Output the (X, Y) coordinate of the center of the cell containing the given text.  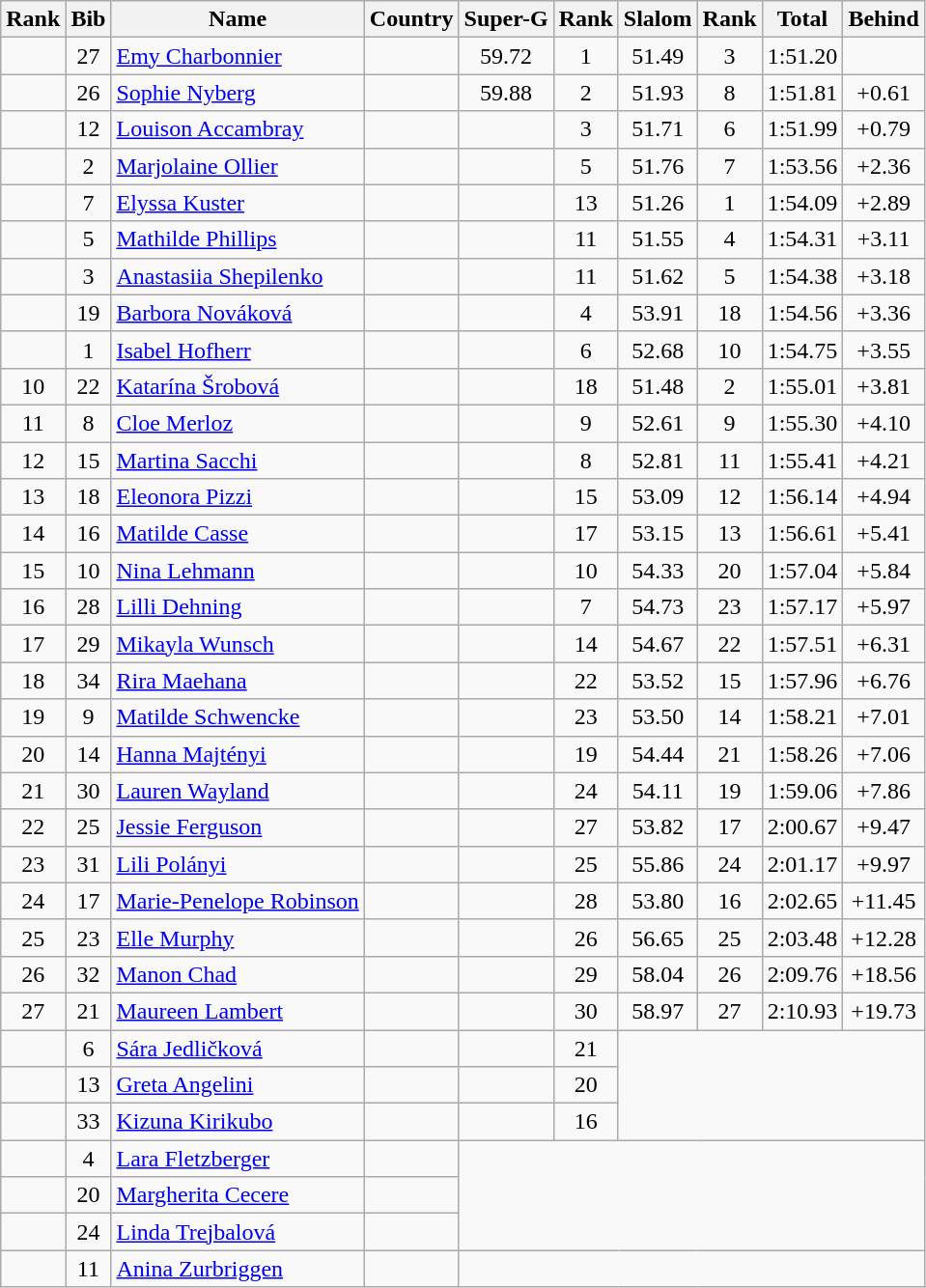
59.88 (506, 93)
Name (238, 19)
+5.41 (884, 534)
Margherita Cecere (238, 1195)
Marjolaine Ollier (238, 166)
2:01.17 (802, 864)
+11.45 (884, 901)
+5.97 (884, 607)
2:00.67 (802, 827)
54.73 (658, 607)
53.09 (658, 497)
+5.84 (884, 571)
+3.36 (884, 313)
+7.86 (884, 791)
Bib (89, 19)
Lauren Wayland (238, 791)
1:55.41 (802, 461)
54.11 (658, 791)
Mikayla Wunsch (238, 644)
51.26 (658, 203)
Behind (884, 19)
Greta Angelini (238, 1085)
Martina Sacchi (238, 461)
Emy Charbonnier (238, 56)
Katarína Šrobová (238, 386)
Nina Lehmann (238, 571)
1:54.75 (802, 350)
+3.55 (884, 350)
Super-G (506, 19)
+7.06 (884, 754)
1:51.81 (802, 93)
Marie-Penelope Robinson (238, 901)
58.04 (658, 974)
+19.73 (884, 1011)
1:55.01 (802, 386)
2:10.93 (802, 1011)
1:57.17 (802, 607)
54.44 (658, 754)
Lara Fletzberger (238, 1159)
1:59.06 (802, 791)
51.93 (658, 93)
+7.01 (884, 717)
51.49 (658, 56)
51.55 (658, 239)
2:09.76 (802, 974)
1:54.31 (802, 239)
1:54.09 (802, 203)
51.76 (658, 166)
+9.97 (884, 864)
1:58.26 (802, 754)
34 (89, 681)
53.15 (658, 534)
1:51.99 (802, 129)
Mathilde Phillips (238, 239)
2:03.48 (802, 938)
Eleonora Pizzi (238, 497)
+3.81 (884, 386)
+18.56 (884, 974)
52.68 (658, 350)
+6.76 (884, 681)
+2.36 (884, 166)
+12.28 (884, 938)
Total (802, 19)
Anastasiia Shepilenko (238, 276)
53.82 (658, 827)
Matilde Schwencke (238, 717)
Linda Trejbalová (238, 1232)
59.72 (506, 56)
+3.18 (884, 276)
52.61 (658, 423)
1:51.20 (802, 56)
51.71 (658, 129)
+4.10 (884, 423)
52.81 (658, 461)
Kizuna Kirikubo (238, 1122)
56.65 (658, 938)
33 (89, 1122)
Slalom (658, 19)
+0.79 (884, 129)
+0.61 (884, 93)
1:53.56 (802, 166)
Hanna Majtényi (238, 754)
Jessie Ferguson (238, 827)
+3.11 (884, 239)
1:56.14 (802, 497)
32 (89, 974)
Manon Chad (238, 974)
1:54.56 (802, 313)
Louison Accambray (238, 129)
+4.21 (884, 461)
31 (89, 864)
Lilli Dehning (238, 607)
1:57.51 (802, 644)
1:57.96 (802, 681)
Cloe Merloz (238, 423)
54.33 (658, 571)
53.91 (658, 313)
1:56.61 (802, 534)
1:54.38 (802, 276)
54.67 (658, 644)
Rira Maehana (238, 681)
Country (411, 19)
+2.89 (884, 203)
55.86 (658, 864)
53.52 (658, 681)
1:58.21 (802, 717)
+9.47 (884, 827)
+6.31 (884, 644)
53.80 (658, 901)
Barbora Nováková (238, 313)
Lili Polányi (238, 864)
2:02.65 (802, 901)
Sára Jedličková (238, 1048)
53.50 (658, 717)
Sophie Nyberg (238, 93)
Maureen Lambert (238, 1011)
58.97 (658, 1011)
Matilde Casse (238, 534)
Elyssa Kuster (238, 203)
Elle Murphy (238, 938)
51.48 (658, 386)
Anina Zurbriggen (238, 1269)
1:57.04 (802, 571)
51.62 (658, 276)
+4.94 (884, 497)
Isabel Hofherr (238, 350)
1:55.30 (802, 423)
